Identify which cell holds the provided text, then report its (X, Y) central coordinate. 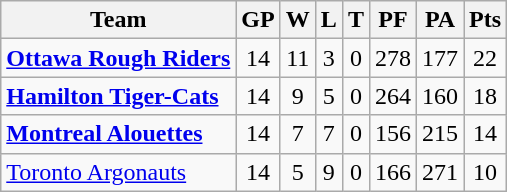
264 (392, 96)
156 (392, 134)
W (298, 20)
11 (298, 58)
Hamilton Tiger-Cats (118, 96)
160 (440, 96)
278 (392, 58)
PF (392, 20)
PA (440, 20)
215 (440, 134)
Montreal Alouettes (118, 134)
T (356, 20)
L (328, 20)
Pts (486, 20)
Ottawa Rough Riders (118, 58)
18 (486, 96)
Team (118, 20)
166 (392, 172)
177 (440, 58)
3 (328, 58)
10 (486, 172)
22 (486, 58)
271 (440, 172)
Toronto Argonauts (118, 172)
GP (258, 20)
